Return [X, Y] of the center of cell containing provided text 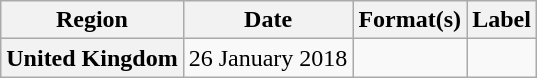
26 January 2018 [268, 58]
United Kingdom [92, 58]
Date [268, 20]
Region [92, 20]
Label [502, 20]
Format(s) [410, 20]
